Locate the cell with the specified text and output its (X, Y) center coordinate. 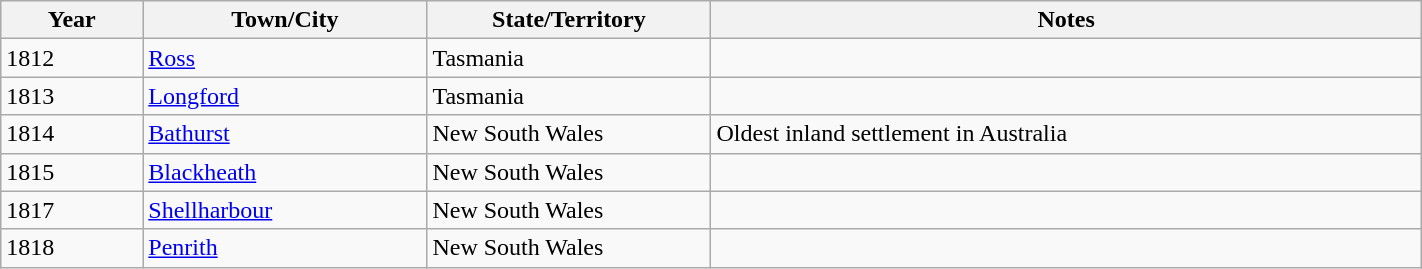
Town/City (285, 20)
1813 (72, 96)
Penrith (285, 248)
Year (72, 20)
1815 (72, 172)
Longford (285, 96)
Oldest inland settlement in Australia (1066, 134)
Notes (1066, 20)
1812 (72, 58)
Shellharbour (285, 210)
Bathurst (285, 134)
1817 (72, 210)
State/Territory (569, 20)
Blackheath (285, 172)
Ross (285, 58)
1818 (72, 248)
1814 (72, 134)
